For the text-containing cell, return its midpoint in (X, Y) coordinate format. 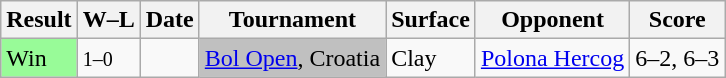
Polona Hercog (552, 58)
Tournament (292, 20)
Clay (431, 58)
W–L (108, 20)
Win (39, 58)
Date (170, 20)
Result (39, 20)
Score (678, 20)
1–0 (108, 58)
Bol Open, Croatia (292, 58)
Surface (431, 20)
Opponent (552, 20)
6–2, 6–3 (678, 58)
